Return the [x, y] coordinate for the center point of the cell that contains the specified text.  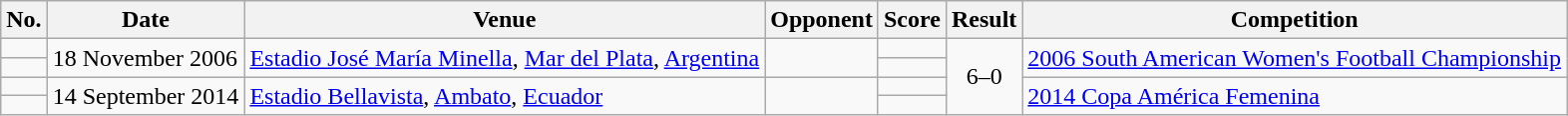
Score [912, 20]
Result [983, 20]
Venue [505, 20]
2006 South American Women's Football Championship [1295, 58]
Competition [1295, 20]
Estadio Bellavista, Ambato, Ecuador [505, 96]
14 September 2014 [146, 96]
6–0 [983, 77]
18 November 2006 [146, 58]
Date [146, 20]
Opponent [822, 20]
2014 Copa América Femenina [1295, 96]
Estadio José María Minella, Mar del Plata, Argentina [505, 58]
No. [24, 20]
